Identify which cell holds the provided text, then report its [X, Y] central coordinate. 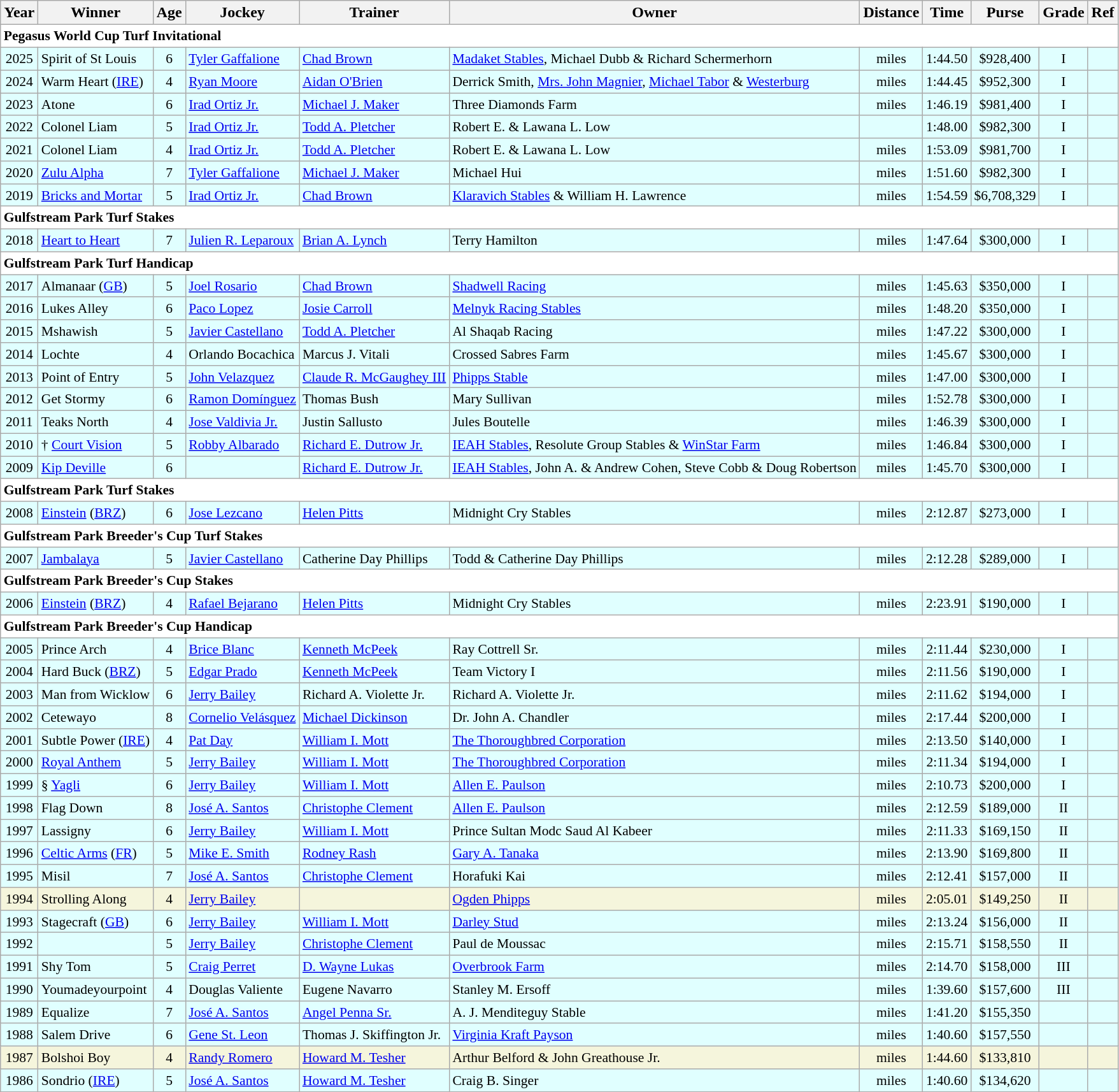
2:12.41 [946, 876]
1:53.09 [946, 150]
Rafael Bejarano [242, 603]
Ramon Domínguez [242, 399]
2:15.71 [946, 944]
Stagecraft (GB) [96, 921]
2:11.44 [946, 649]
Salem Drive [96, 1035]
$952,300 [1005, 82]
1:46.84 [946, 445]
Ryan Moore [242, 82]
Strolling Along [96, 899]
2:13.90 [946, 853]
IEAH Stables, Resolute Group Stables & WinStar Farm [655, 445]
Michael Dickinson [374, 717]
2:11.34 [946, 763]
2020 [19, 173]
Julien R. Leparoux [242, 240]
Crossed Sabres Farm [655, 354]
Edgar Prado [242, 672]
2013 [19, 377]
1:45.70 [946, 468]
Joel Rosario [242, 286]
1987 [19, 1058]
2000 [19, 763]
2:14.70 [946, 966]
2007 [19, 558]
2005 [19, 649]
$133,810 [1005, 1058]
1:47.64 [946, 240]
John Velazquez [242, 377]
1998 [19, 808]
Jockey [242, 13]
1:51.60 [946, 173]
Celtic Arms (FR) [96, 853]
$981,400 [1005, 104]
$140,000 [1005, 740]
Jose Valdivia Jr. [242, 422]
Rodney Rash [374, 853]
$6,708,329 [1005, 195]
Gulfstream Park Breeder's Cup Stakes [559, 581]
Equalize [96, 1012]
$928,400 [1005, 59]
1:47.22 [946, 331]
1:48.20 [946, 308]
1:47.00 [946, 377]
$230,000 [1005, 649]
Almanaar (GB) [96, 286]
Age [169, 13]
Mary Sullivan [655, 399]
2006 [19, 603]
$189,000 [1005, 808]
Darley Stud [655, 921]
1991 [19, 966]
1992 [19, 944]
Ogden Phipps [655, 899]
2008 [19, 513]
Aidan O'Brien [374, 82]
1:45.67 [946, 354]
1:45.63 [946, 286]
2:17.44 [946, 717]
$157,000 [1005, 876]
2001 [19, 740]
Shy Tom [96, 966]
1:39.60 [946, 989]
Catherine Day Phillips [374, 558]
Cornelio Velásquez [242, 717]
1997 [19, 831]
Josie Carroll [374, 308]
2:11.56 [946, 672]
2011 [19, 422]
$155,350 [1005, 1012]
Gulfstream Park Breeder's Cup Handicap [559, 626]
1990 [19, 989]
2:10.73 [946, 785]
Claude R. McGaughey III [374, 377]
2002 [19, 717]
Kip Deville [96, 468]
1:48.00 [946, 127]
Madaket Stables, Michael Dubb & Richard Schermerhorn [655, 59]
Paco Lopez [242, 308]
$169,150 [1005, 831]
2:12.59 [946, 808]
2:23.91 [946, 603]
Orlando Bocachica [242, 354]
2003 [19, 694]
Gary A. Tanaka [655, 853]
Trainer [374, 13]
$273,000 [1005, 513]
† Court Vision [96, 445]
Gulfstream Park Turf Handicap [559, 263]
1995 [19, 876]
Winner [96, 13]
Stanley M. Ersoff [655, 989]
Misil [96, 876]
Lochte [96, 354]
Pat Day [242, 740]
1993 [19, 921]
Lukes Alley [96, 308]
Youmadeyourpoint [96, 989]
2021 [19, 150]
Brice Blanc [242, 649]
$981,700 [1005, 150]
Klaravich Stables & William H. Lawrence [655, 195]
Terry Hamilton [655, 240]
2009 [19, 468]
2022 [19, 127]
1986 [19, 1081]
1:44.50 [946, 59]
2014 [19, 354]
$149,250 [1005, 899]
Todd & Catherine Day Phillips [655, 558]
Distance [892, 13]
Bricks and Mortar [96, 195]
2025 [19, 59]
Brian A. Lynch [374, 240]
1:52.78 [946, 399]
Lassigny [96, 831]
Purse [1005, 13]
Randy Romero [242, 1058]
$156,000 [1005, 921]
IEAH Stables, John A. & Andrew Cohen, Steve Cobb & Doug Robertson [655, 468]
1989 [19, 1012]
Point of Entry [96, 377]
Derrick Smith, Mrs. John Magnier, Michael Tabor & Westerburg [655, 82]
Prince Arch [96, 649]
Teaks North [96, 422]
2004 [19, 672]
Shadwell Racing [655, 286]
Michael Hui [655, 173]
Eugene Navarro [374, 989]
Pegasus World Cup Turf Invitational [559, 36]
1:44.45 [946, 82]
Atone [96, 104]
1:46.19 [946, 104]
Man from Wicklow [96, 694]
2023 [19, 104]
2024 [19, 82]
Prince Sultan Modc Saud Al Kabeer [655, 831]
Melnyk Racing Stables [655, 308]
Angel Penna Sr. [374, 1012]
2015 [19, 331]
Three Diamonds Farm [655, 104]
Horafuki Kai [655, 876]
1:54.59 [946, 195]
1:41.20 [946, 1012]
Jambalaya [96, 558]
2:11.33 [946, 831]
Get Stormy [96, 399]
Spirit of St Louis [96, 59]
Virginia Kraft Payson [655, 1035]
Team Victory I [655, 672]
Mshawish [96, 331]
Grade [1064, 13]
2:12.28 [946, 558]
$289,000 [1005, 558]
$158,550 [1005, 944]
Thomas Bush [374, 399]
2016 [19, 308]
Hard Buck (BRZ) [96, 672]
Subtle Power (IRE) [96, 740]
1:46.39 [946, 422]
1996 [19, 853]
Thomas J. Skiffington Jr. [374, 1035]
Craig Perret [242, 966]
1:44.60 [946, 1058]
Jules Boutelle [655, 422]
Gulfstream Park Breeder's Cup Turf Stakes [559, 536]
Sondrio (IRE) [96, 1081]
2010 [19, 445]
Jose Lezcano [242, 513]
1988 [19, 1035]
Heart to Heart [96, 240]
Robby Albarado [242, 445]
Douglas Valiente [242, 989]
2:13.24 [946, 921]
Ray Cottrell Sr. [655, 649]
Cetewayo [96, 717]
$157,600 [1005, 989]
2:11.62 [946, 694]
§ Yagli [96, 785]
Gene St. Leon [242, 1035]
1999 [19, 785]
Justin Sallusto [374, 422]
2017 [19, 286]
Phipps Stable [655, 377]
Bolshoi Boy [96, 1058]
2:05.01 [946, 899]
Ref [1103, 13]
Marcus J. Vitali [374, 354]
Al Shaqab Racing [655, 331]
A. J. Menditeguy Stable [655, 1012]
D. Wayne Lukas [374, 966]
2:12.87 [946, 513]
2019 [19, 195]
$157,550 [1005, 1035]
Warm Heart (IRE) [96, 82]
Flag Down [96, 808]
Paul de Moussac [655, 944]
Owner [655, 13]
1994 [19, 899]
Dr. John A. Chandler [655, 717]
Royal Anthem [96, 763]
Time [946, 13]
$158,000 [1005, 966]
$134,620 [1005, 1081]
$169,800 [1005, 853]
Year [19, 13]
2018 [19, 240]
2012 [19, 399]
Mike E. Smith [242, 853]
2:13.50 [946, 740]
Arthur Belford & John Greathouse Jr. [655, 1058]
Zulu Alpha [96, 173]
Craig B. Singer [655, 1081]
Overbrook Farm [655, 966]
